Extract the [X, Y] coordinate from the center of the cell holding the provided text.  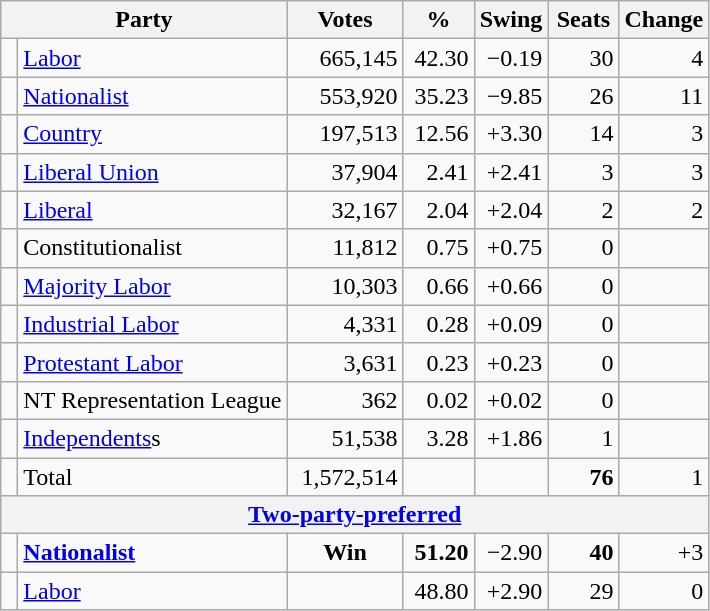
+0.23 [511, 362]
+3.30 [511, 134]
30 [584, 58]
197,513 [345, 134]
0.75 [438, 248]
Constitutionalist [152, 248]
42.30 [438, 58]
Change [664, 20]
362 [345, 400]
37,904 [345, 172]
2.04 [438, 210]
Win [345, 553]
Two-party-preferred [355, 515]
+3 [664, 553]
48.80 [438, 591]
+2.90 [511, 591]
3,631 [345, 362]
4,331 [345, 324]
+0.02 [511, 400]
0.23 [438, 362]
11 [664, 96]
Swing [511, 20]
32,167 [345, 210]
+1.86 [511, 438]
−0.19 [511, 58]
% [438, 20]
12.56 [438, 134]
0.66 [438, 286]
3.28 [438, 438]
51,538 [345, 438]
Liberal Union [152, 172]
+2.41 [511, 172]
Independentss [152, 438]
+0.09 [511, 324]
Total [152, 477]
10,303 [345, 286]
Industrial Labor [152, 324]
553,920 [345, 96]
1,572,514 [345, 477]
40 [584, 553]
665,145 [345, 58]
2.41 [438, 172]
−2.90 [511, 553]
35.23 [438, 96]
26 [584, 96]
0.02 [438, 400]
Votes [345, 20]
+0.66 [511, 286]
76 [584, 477]
0.28 [438, 324]
4 [664, 58]
Protestant Labor [152, 362]
−9.85 [511, 96]
Seats [584, 20]
+2.04 [511, 210]
51.20 [438, 553]
NT Representation League [152, 400]
11,812 [345, 248]
14 [584, 134]
Liberal [152, 210]
Party [144, 20]
29 [584, 591]
Country [152, 134]
+0.75 [511, 248]
Majority Labor [152, 286]
